Pinpoint the cell where the given text exists, returning its [X, Y] midpoint coordinate. 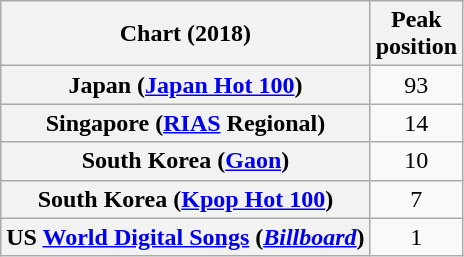
93 [416, 85]
US World Digital Songs (Billboard) [186, 237]
Chart (2018) [186, 34]
1 [416, 237]
14 [416, 123]
Singapore (RIAS Regional) [186, 123]
10 [416, 161]
South Korea (Kpop Hot 100) [186, 199]
Japan (Japan Hot 100) [186, 85]
Peakposition [416, 34]
South Korea (Gaon) [186, 161]
7 [416, 199]
